Determine the (X, Y) coordinate at the center of the cell enclosing the given text.  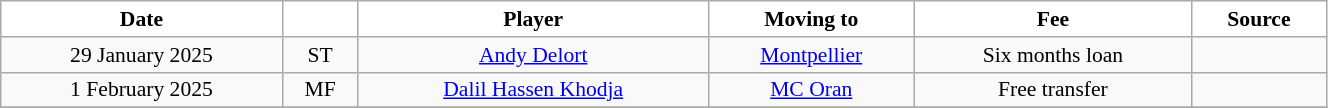
MC Oran (811, 90)
Six months loan (1052, 55)
1 February 2025 (142, 90)
MF (320, 90)
Source (1258, 19)
Moving to (811, 19)
Player (533, 19)
Montpellier (811, 55)
Dalil Hassen Khodja (533, 90)
29 January 2025 (142, 55)
Andy Delort (533, 55)
Fee (1052, 19)
Date (142, 19)
Free transfer (1052, 90)
ST (320, 55)
